Return [X, Y] of the center of cell containing provided text 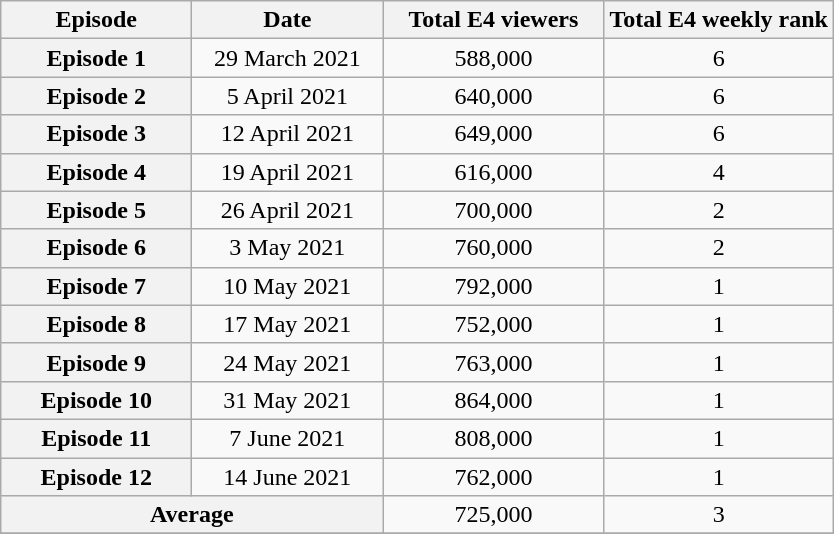
700,000 [494, 210]
24 May 2021 [288, 362]
Episode 11 [96, 438]
26 April 2021 [288, 210]
Episode 7 [96, 286]
Episode 6 [96, 248]
31 May 2021 [288, 400]
760,000 [494, 248]
Episode 10 [96, 400]
17 May 2021 [288, 324]
725,000 [494, 515]
864,000 [494, 400]
4 [719, 172]
Episode 4 [96, 172]
Episode [96, 20]
Date [288, 20]
762,000 [494, 477]
Average [192, 515]
Episode 9 [96, 362]
19 April 2021 [288, 172]
Total E4 viewers [494, 20]
792,000 [494, 286]
616,000 [494, 172]
588,000 [494, 58]
5 April 2021 [288, 96]
763,000 [494, 362]
Total E4 weekly rank [719, 20]
Episode 3 [96, 134]
Episode 12 [96, 477]
14 June 2021 [288, 477]
29 March 2021 [288, 58]
Episode 8 [96, 324]
649,000 [494, 134]
12 April 2021 [288, 134]
Episode 5 [96, 210]
10 May 2021 [288, 286]
640,000 [494, 96]
Episode 2 [96, 96]
3 May 2021 [288, 248]
3 [719, 515]
808,000 [494, 438]
752,000 [494, 324]
7 June 2021 [288, 438]
Episode 1 [96, 58]
